Extract the [x, y] coordinate from the center of the cell holding the provided text.  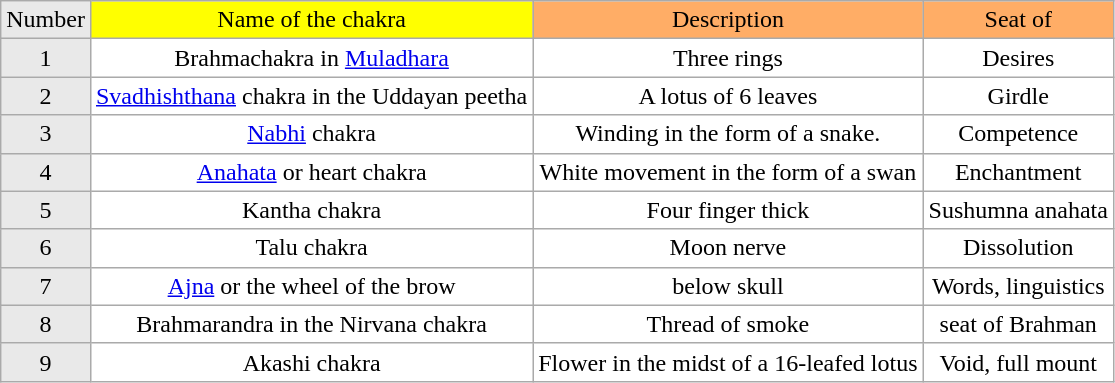
5 [46, 210]
Svadhishthana chakra in the Uddayan peetha [311, 96]
Desires [1018, 58]
Description [728, 20]
Akashi chakra [311, 362]
Three rings [728, 58]
A lotus of 6 leaves [728, 96]
Brahmarandra in the Nirvana chakra [311, 324]
Thread of smoke [728, 324]
4 [46, 172]
3 [46, 134]
9 [46, 362]
seat of Brahman [1018, 324]
2 [46, 96]
Void, full mount [1018, 362]
Sushumna anahata [1018, 210]
Winding in the form of a snake. [728, 134]
Competence [1018, 134]
Number [46, 20]
Brahmachakra in Muladhara [311, 58]
Kantha chakra [311, 210]
Anahata or heart chakra [311, 172]
Talu chakra [311, 248]
Enchantment [1018, 172]
Girdle [1018, 96]
Moon nerve [728, 248]
6 [46, 248]
Words, linguistics [1018, 286]
8 [46, 324]
Dissolution [1018, 248]
Seat of [1018, 20]
7 [46, 286]
below skull [728, 286]
Name of the chakra [311, 20]
Flower in the midst of a 16-leafed lotus [728, 362]
Ajna or the wheel of the brow [311, 286]
Nabhi chakra [311, 134]
Four finger thick [728, 210]
1 [46, 58]
White movement in the form of a swan [728, 172]
